Locate the cell with the specified text and output its [x, y] center coordinate. 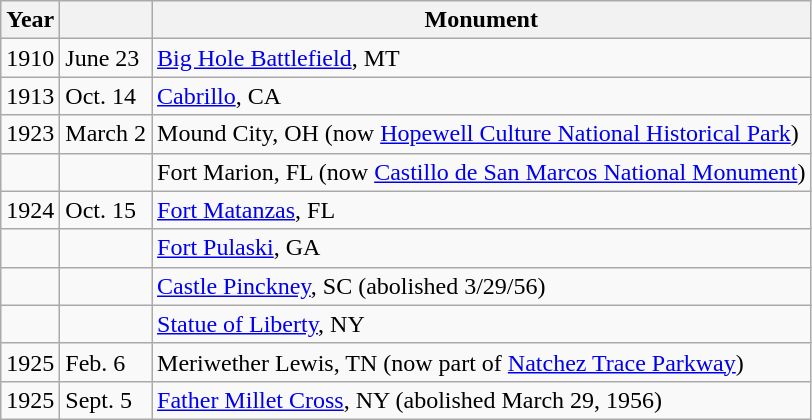
1910 [30, 58]
Sept. 5 [106, 400]
Fort Pulaski, GA [482, 248]
Father Millet Cross, NY (abolished March 29, 1956) [482, 400]
Meriwether Lewis, TN (now part of Natchez Trace Parkway) [482, 362]
Cabrillo, CA [482, 96]
Feb. 6 [106, 362]
Big Hole Battlefield, MT [482, 58]
Monument [482, 20]
Oct. 14 [106, 96]
Oct. 15 [106, 210]
June 23 [106, 58]
Fort Marion, FL (now Castillo de San Marcos National Monument) [482, 172]
Statue of Liberty, NY [482, 324]
1913 [30, 96]
1924 [30, 210]
Year [30, 20]
March 2 [106, 134]
1923 [30, 134]
Fort Matanzas, FL [482, 210]
Mound City, OH (now Hopewell Culture National Historical Park) [482, 134]
Castle Pinckney, SC (abolished 3/29/56) [482, 286]
